Detect which cell encompasses the target text, then output its (X, Y) center coordinate. 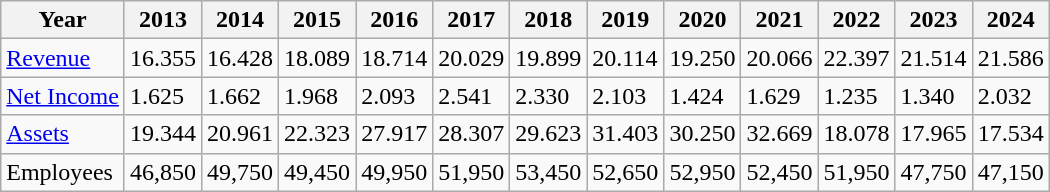
2016 (394, 20)
18.078 (856, 134)
52,950 (702, 172)
19.899 (548, 58)
20.029 (472, 58)
2.032 (1010, 96)
1.424 (702, 96)
2013 (162, 20)
18.714 (394, 58)
29.623 (548, 134)
19.344 (162, 134)
49,450 (318, 172)
2014 (240, 20)
2018 (548, 20)
32.669 (780, 134)
52,650 (626, 172)
1.662 (240, 96)
Assets (63, 134)
Year (63, 20)
47,150 (1010, 172)
17.534 (1010, 134)
2.103 (626, 96)
28.307 (472, 134)
17.965 (934, 134)
2024 (1010, 20)
20.066 (780, 58)
20.961 (240, 134)
1.235 (856, 96)
2022 (856, 20)
1.629 (780, 96)
2.330 (548, 96)
2020 (702, 20)
Revenue (63, 58)
22.323 (318, 134)
19.250 (702, 58)
20.114 (626, 58)
18.089 (318, 58)
1.340 (934, 96)
49,750 (240, 172)
2021 (780, 20)
2023 (934, 20)
2.093 (394, 96)
47,750 (934, 172)
49,950 (394, 172)
52,450 (780, 172)
2017 (472, 20)
16.355 (162, 58)
21.514 (934, 58)
27.917 (394, 134)
2015 (318, 20)
53,450 (548, 172)
1.625 (162, 96)
21.586 (1010, 58)
46,850 (162, 172)
Employees (63, 172)
2.541 (472, 96)
2019 (626, 20)
Net Income (63, 96)
16.428 (240, 58)
1.968 (318, 96)
30.250 (702, 134)
22.397 (856, 58)
31.403 (626, 134)
